Provide the [x, y] coordinate of the cell's center where the given text is located.  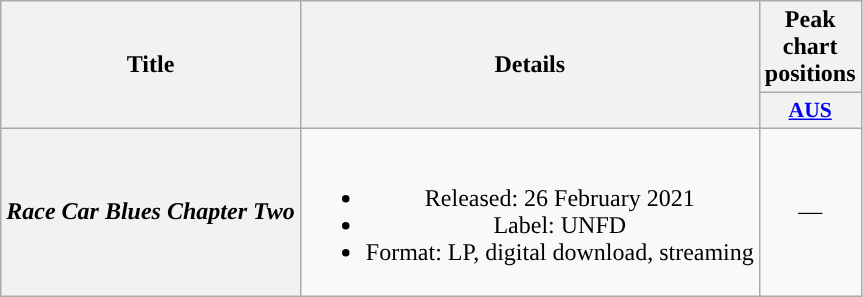
Released: 26 February 2021Label: UNFDFormat: LP, digital download, streaming [530, 212]
Details [530, 65]
— [810, 212]
AUS [810, 111]
Peak chart positions [810, 47]
Race Car Blues Chapter Two [151, 212]
Title [151, 65]
